From the cell containing the given text, extract its center point as [X, Y] coordinate. 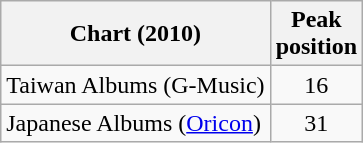
31 [316, 123]
16 [316, 85]
Japanese Albums (Oricon) [136, 123]
Peakposition [316, 34]
Taiwan Albums (G-Music) [136, 85]
Chart (2010) [136, 34]
